Locate the cell with the specified text and output its [x, y] center coordinate. 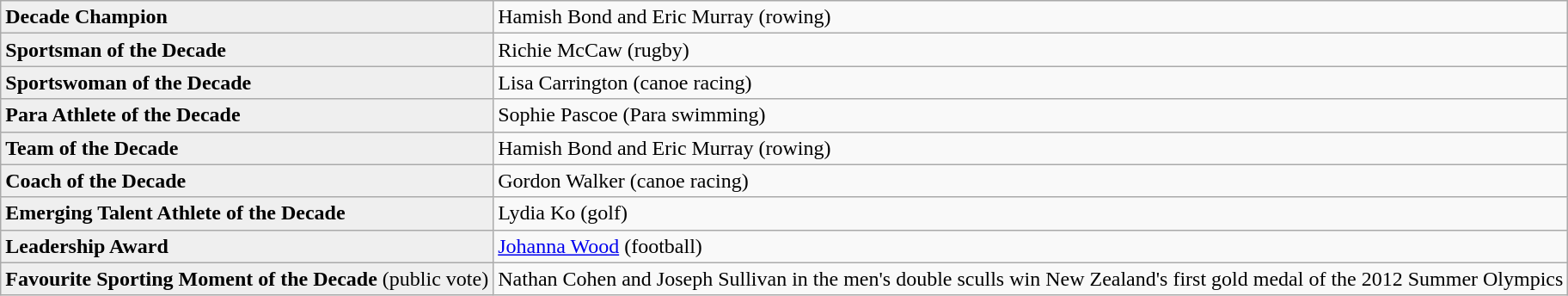
Emerging Talent Athlete of the Decade [248, 213]
Gordon Walker (canoe racing) [1031, 181]
Coach of the Decade [248, 181]
Richie McCaw (rugby) [1031, 50]
Johanna Wood (football) [1031, 246]
Para Athlete of the Decade [248, 115]
Sportswoman of the Decade [248, 83]
Nathan Cohen and Joseph Sullivan in the men's double sculls win New Zealand's first gold medal of the 2012 Summer Olympics [1031, 279]
Lydia Ko (golf) [1031, 213]
Leadership Award [248, 246]
Sophie Pascoe (Para swimming) [1031, 115]
Lisa Carrington (canoe racing) [1031, 83]
Sportsman of the Decade [248, 50]
Team of the Decade [248, 148]
Favourite Sporting Moment of the Decade (public vote) [248, 279]
Decade Champion [248, 17]
